Return the (X, Y) coordinate for the center point of the cell that contains the specified text.  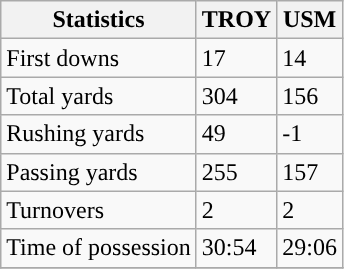
TROY (236, 20)
14 (310, 58)
USM (310, 20)
157 (310, 172)
Turnovers (99, 210)
Passing yards (99, 172)
30:54 (236, 248)
29:06 (310, 248)
304 (236, 96)
Statistics (99, 20)
First downs (99, 58)
Time of possession (99, 248)
17 (236, 58)
49 (236, 134)
156 (310, 96)
255 (236, 172)
Rushing yards (99, 134)
Total yards (99, 96)
-1 (310, 134)
